Return the (X, Y) coordinate for the center point of the cell that contains the specified text.  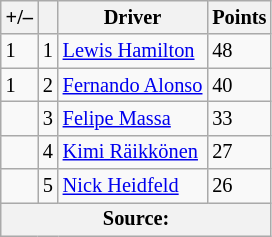
2 (48, 85)
Driver (133, 17)
48 (239, 51)
Points (239, 17)
Source: (136, 219)
5 (48, 186)
Fernando Alonso (133, 85)
3 (48, 118)
Lewis Hamilton (133, 51)
40 (239, 85)
33 (239, 118)
+/– (20, 17)
Felipe Massa (133, 118)
Nick Heidfeld (133, 186)
27 (239, 152)
26 (239, 186)
Kimi Räikkönen (133, 152)
4 (48, 152)
